Provide the (X, Y) coordinate of the cell's center where the given text is located.  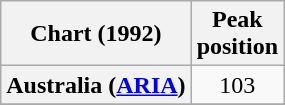
Australia (ARIA) (96, 85)
Peakposition (237, 34)
Chart (1992) (96, 34)
103 (237, 85)
